Pinpoint the cell where the given text exists, returning its [X, Y] midpoint coordinate. 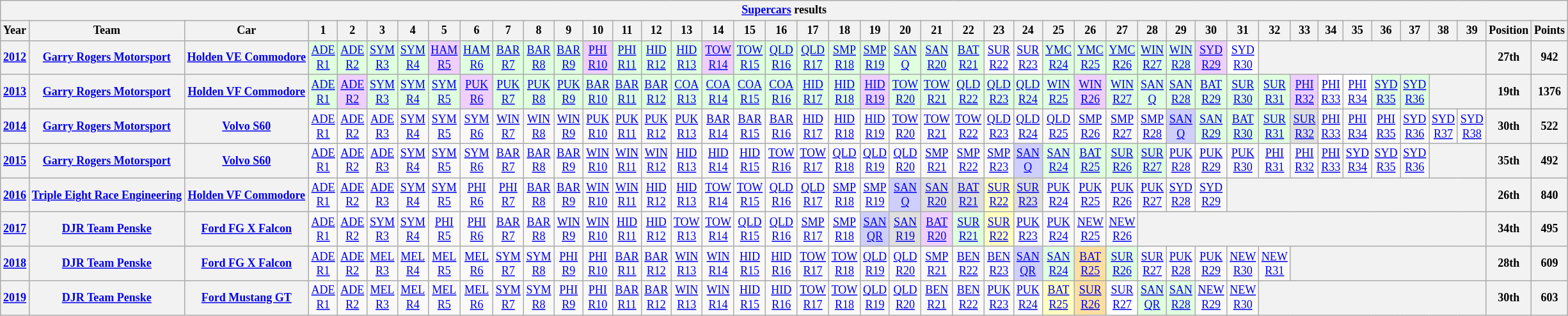
9 [569, 31]
TOWR16 [782, 161]
SMPR28 [1153, 126]
32 [1274, 31]
16 [782, 31]
1376 [1549, 92]
SURR30 [1243, 92]
SMPR26 [1090, 126]
QLDR18 [844, 161]
PUKR30 [1243, 161]
13 [687, 31]
24 [1028, 31]
PUKR27 [1153, 195]
COAR14 [718, 92]
14 [718, 31]
942 [1549, 58]
5 [444, 31]
QLDR15 [750, 229]
HAMR5 [444, 58]
609 [1549, 264]
YMCR24 [1059, 58]
PHIR31 [1274, 161]
522 [1549, 126]
PUKR6 [477, 92]
34 [1331, 31]
NEWR25 [1090, 229]
TOWR13 [687, 229]
12 [656, 31]
2 [352, 31]
8 [539, 31]
26 [1090, 31]
PUKR10 [598, 126]
PUKR12 [656, 126]
2016 [15, 195]
QLDR22 [969, 92]
PUKR26 [1122, 195]
2015 [15, 161]
HIDR11 [627, 229]
SYDR30 [1243, 58]
11 [627, 31]
Car [246, 31]
TOWR22 [969, 126]
COAR13 [687, 92]
17 [812, 31]
2017 [15, 229]
PUKR9 [569, 92]
30 [1211, 31]
BATR20 [937, 229]
495 [1549, 229]
PHIR35 [1386, 126]
4 [413, 31]
SMPR17 [812, 229]
PUKR7 [508, 92]
27 [1122, 31]
COAR15 [750, 92]
27th [1509, 58]
37 [1415, 31]
HIDR14 [718, 161]
2012 [15, 58]
2014 [15, 126]
1 [323, 31]
22 [969, 31]
840 [1549, 195]
BARR15 [750, 126]
PUKR25 [1090, 195]
BARR16 [782, 126]
WINR7 [508, 126]
Year [15, 31]
35 [1358, 31]
19 [875, 31]
PUKR11 [627, 126]
6 [477, 31]
SMPR22 [969, 161]
2018 [15, 264]
SMPR27 [1122, 126]
PUKR8 [539, 92]
603 [1549, 298]
SURR32 [1304, 126]
28 [1153, 31]
NEWR31 [1274, 264]
SANR19 [905, 229]
PHIR11 [627, 58]
NEWR29 [1211, 298]
WINR8 [539, 126]
WINR26 [1090, 92]
2019 [15, 298]
PHIR7 [508, 195]
29 [1181, 31]
YMCR25 [1090, 58]
33 [1304, 31]
WINR28 [1181, 58]
BARR14 [718, 126]
23 [999, 31]
36 [1386, 31]
18 [844, 31]
BATR29 [1211, 92]
492 [1549, 161]
19th [1509, 92]
SYDR37 [1443, 126]
WINR12 [656, 161]
Holden VE Commodore [246, 58]
PUKR13 [687, 126]
SYDR28 [1181, 195]
HAMR6 [477, 58]
SURR21 [969, 229]
Team [106, 31]
2013 [15, 92]
20 [905, 31]
Ford Mustang GT [246, 298]
38 [1443, 31]
7 [508, 31]
25 [1059, 31]
Supercars results [784, 10]
SYDR34 [1358, 161]
NEWR26 [1122, 229]
SANR29 [1211, 126]
COAR16 [782, 92]
Triple Eight Race Engineering [106, 195]
SMPR23 [999, 161]
34th [1509, 229]
21 [937, 31]
Points [1549, 31]
BENR23 [999, 264]
26th [1509, 195]
BENR21 [937, 298]
39 [1471, 31]
PHIR5 [444, 229]
35th [1509, 161]
QLDR25 [1059, 126]
BARR10 [598, 92]
WINR25 [1059, 92]
YMCR26 [1122, 58]
31 [1243, 31]
BATR30 [1243, 126]
15 [750, 31]
10 [598, 31]
Position [1509, 31]
3 [383, 31]
SYDR38 [1471, 126]
28th [1509, 264]
